Pinpoint the cell where the given text exists, returning its (X, Y) midpoint coordinate. 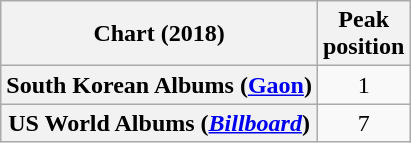
South Korean Albums (Gaon) (160, 85)
US World Albums (Billboard) (160, 123)
Peak position (363, 34)
7 (363, 123)
Chart (2018) (160, 34)
1 (363, 85)
